Provide the [X, Y] coordinate of the cell's center where the given text is located.  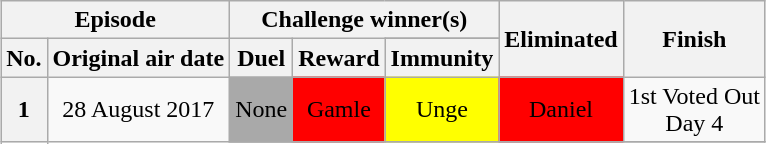
1st Voted OutDay 4 [694, 110]
No. [24, 58]
Original air date [138, 58]
Episode [116, 20]
1 [24, 110]
Duel [262, 58]
Immunity [442, 58]
Finish [694, 39]
Gamle [339, 110]
Reward [339, 58]
Unge [442, 110]
Daniel [561, 110]
28 August 2017 [138, 110]
Challenge winner(s) [364, 20]
Eliminated [561, 39]
None [262, 110]
